Identify which cell holds the provided text, then report its [X, Y] central coordinate. 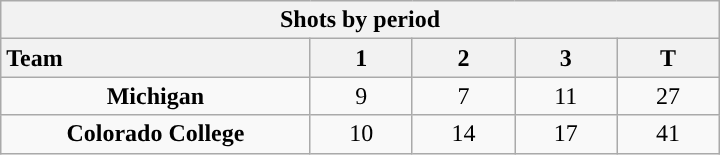
27 [668, 96]
2 [463, 58]
14 [463, 134]
Shots by period [360, 20]
Michigan [156, 96]
3 [566, 58]
10 [361, 134]
Colorado College [156, 134]
17 [566, 134]
Team [156, 58]
1 [361, 58]
T [668, 58]
7 [463, 96]
41 [668, 134]
11 [566, 96]
9 [361, 96]
